Determine the [x, y] coordinate at the center of the cell enclosing the given text.  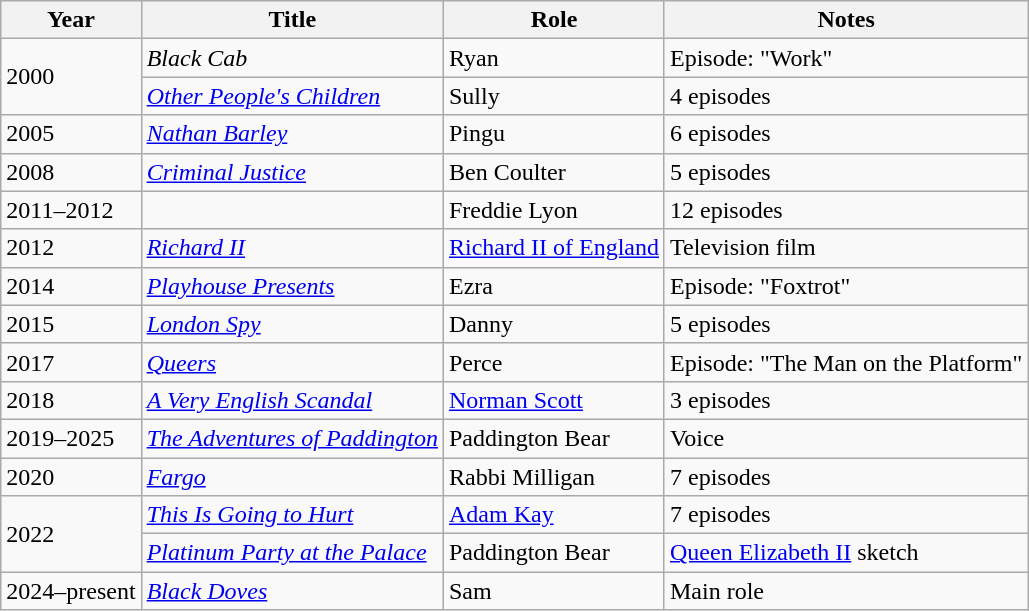
Other People's Children [292, 96]
2018 [71, 400]
Richard II of England [554, 248]
2022 [71, 534]
A Very English Scandal [292, 400]
This Is Going to Hurt [292, 515]
12 episodes [846, 210]
Adam Kay [554, 515]
Perce [554, 362]
4 episodes [846, 96]
2012 [71, 248]
London Spy [292, 324]
Title [292, 20]
Criminal Justice [292, 172]
Queen Elizabeth II sketch [846, 553]
2008 [71, 172]
Fargo [292, 477]
Television film [846, 248]
2005 [71, 134]
Black Doves [292, 591]
Black Cab [292, 58]
Danny [554, 324]
Queers [292, 362]
2020 [71, 477]
Norman Scott [554, 400]
Notes [846, 20]
2000 [71, 77]
Sully [554, 96]
Episode: "Foxtrot" [846, 286]
2019–2025 [71, 438]
Ben Coulter [554, 172]
Richard II [292, 248]
Pingu [554, 134]
3 episodes [846, 400]
Nathan Barley [292, 134]
Episode: "Work" [846, 58]
2024–present [71, 591]
Sam [554, 591]
Ryan [554, 58]
The Adventures of Paddington [292, 438]
Freddie Lyon [554, 210]
2011–2012 [71, 210]
2017 [71, 362]
6 episodes [846, 134]
Main role [846, 591]
Year [71, 20]
Role [554, 20]
2014 [71, 286]
Ezra [554, 286]
Rabbi Milligan [554, 477]
Platinum Party at the Palace [292, 553]
Episode: "The Man on the Platform" [846, 362]
Playhouse Presents [292, 286]
Voice [846, 438]
2015 [71, 324]
